Return [X, Y] of the center of cell containing provided text 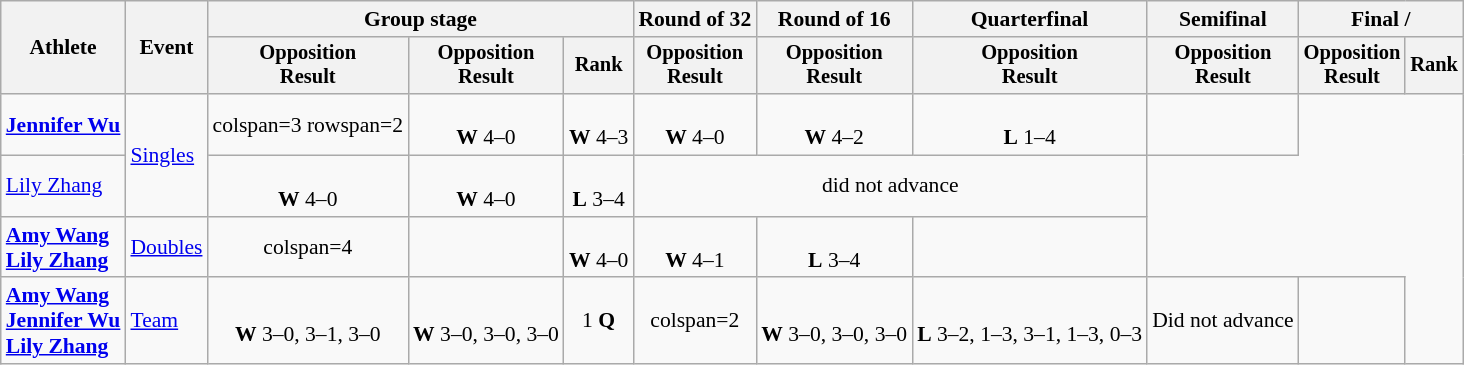
Amy WangLily Zhang [64, 248]
Quarterfinal [1030, 19]
L 3–2, 1–3, 3–1, 1–3, 0–3 [1030, 322]
colspan=2 [694, 322]
W 4–1 [694, 248]
L 1–4 [1030, 124]
Event [166, 48]
Did not advance [1223, 322]
Round of 32 [694, 19]
Round of 16 [834, 19]
Amy WangJennifer WuLily Zhang [64, 322]
colspan=4 [308, 248]
Group stage [421, 19]
Team [166, 322]
W 4–3 [598, 124]
Semifinal [1223, 19]
W 4–2 [834, 124]
Lily Zhang [64, 186]
Jennifer Wu [64, 124]
1 Q [598, 322]
Athlete [64, 48]
did not advance [890, 186]
Doubles [166, 248]
Singles [166, 155]
Final / [1381, 19]
colspan=3 rowspan=2 [308, 124]
W 3–0, 3–1, 3–0 [308, 322]
